Identify which cell holds the provided text, then report its (X, Y) central coordinate. 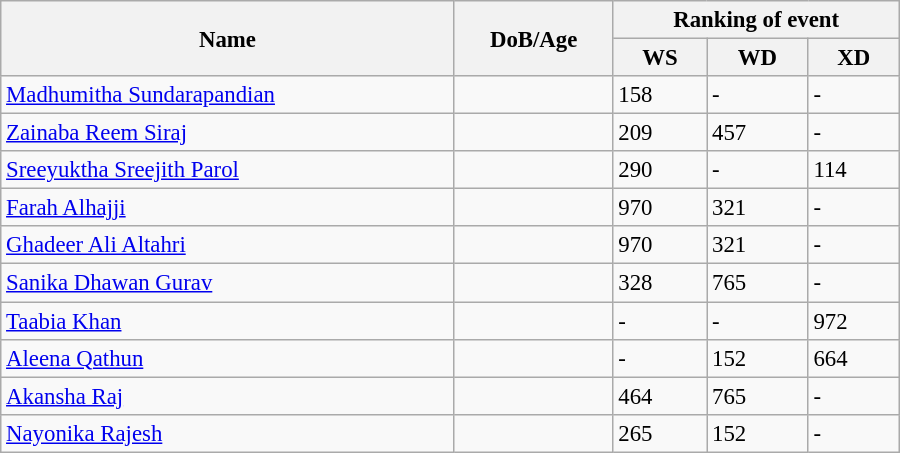
209 (660, 133)
WS (660, 58)
Madhumitha Sundarapandian (228, 95)
Ghadeer Ali Altahri (228, 245)
464 (660, 396)
265 (660, 433)
158 (660, 95)
DoB/Age (534, 38)
XD (854, 58)
Nayonika Rajesh (228, 433)
Aleena Qathun (228, 358)
972 (854, 321)
Name (228, 38)
Sreeyuktha Sreejith Parol (228, 170)
114 (854, 170)
Taabia Khan (228, 321)
Sanika Dhawan Gurav (228, 283)
Ranking of event (756, 20)
664 (854, 358)
457 (758, 133)
Farah Alhajji (228, 208)
Zainaba Reem Siraj (228, 133)
Akansha Raj (228, 396)
WD (758, 58)
290 (660, 170)
328 (660, 283)
